Find where the given text appears and provide that cell's center as (X, Y) coordinate. 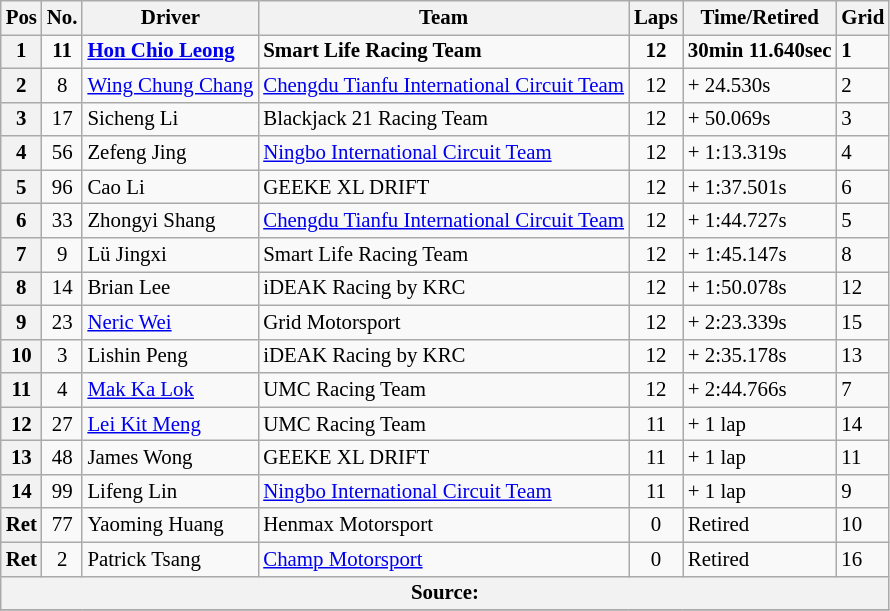
Blackjack 21 Racing Team (444, 119)
Neric Wei (170, 322)
Time/Retired (760, 18)
Pos (22, 18)
Brian Lee (170, 288)
Grid Motorsport (444, 322)
Sicheng Li (170, 119)
Zhongyi Shang (170, 221)
+ 2:35.178s (760, 356)
77 (62, 525)
Laps (656, 18)
Grid (862, 18)
No. (62, 18)
99 (62, 491)
+ 24.530s (760, 85)
16 (862, 559)
Patrick Tsang (170, 559)
+ 1:50.078s (760, 288)
Source: (445, 593)
Lifeng Lin (170, 491)
56 (62, 153)
+ 1:13.319s (760, 153)
+ 1:44.727s (760, 221)
+ 1:37.501s (760, 187)
+ 1:45.147s (760, 255)
Lü Jingxi (170, 255)
James Wong (170, 458)
27 (62, 424)
96 (62, 187)
Lei Kit Meng (170, 424)
Wing Chung Chang (170, 85)
30min 11.640sec (760, 51)
Driver (170, 18)
Champ Motorsport (444, 559)
48 (62, 458)
Cao Li (170, 187)
15 (862, 322)
Mak Ka Lok (170, 390)
33 (62, 221)
Henmax Motorsport (444, 525)
Hon Chio Leong (170, 51)
+ 2:44.766s (760, 390)
+ 2:23.339s (760, 322)
Yaoming Huang (170, 525)
Lishin Peng (170, 356)
+ 50.069s (760, 119)
23 (62, 322)
Team (444, 18)
17 (62, 119)
Zefeng Jing (170, 153)
